Identify which cell holds the provided text, then report its (X, Y) central coordinate. 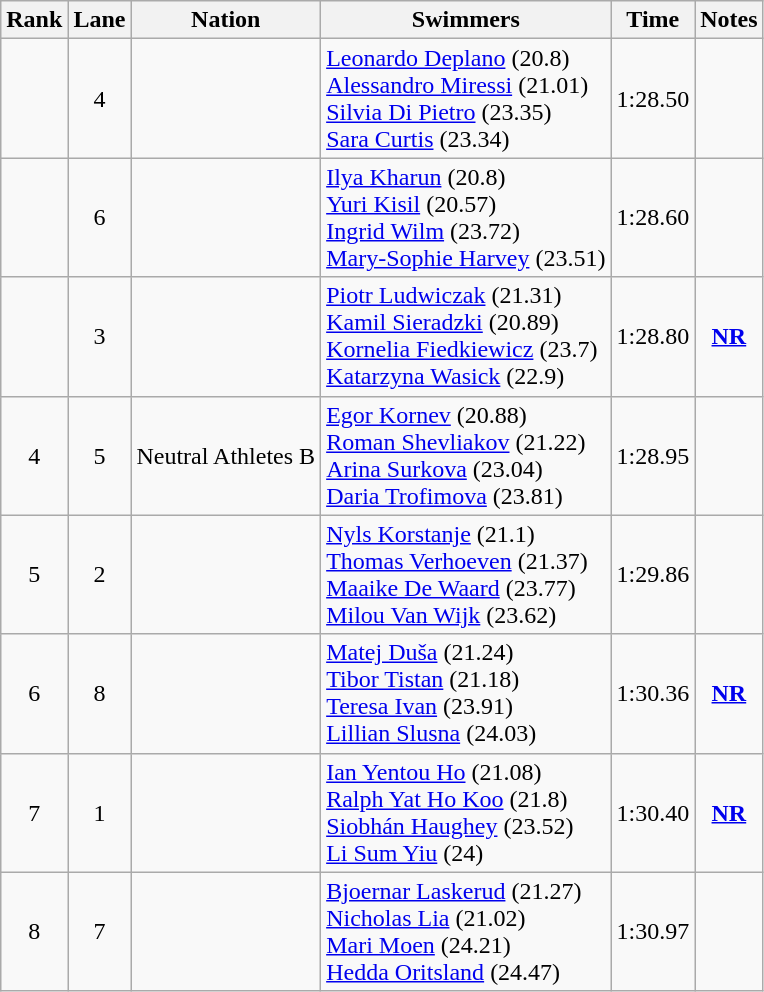
Lane (100, 20)
Rank (34, 20)
1:30.36 (653, 694)
Matej Duša (21.24)Tibor Tistan (21.18)Teresa Ivan (23.91)Lillian Slusna (24.03) (466, 694)
1 (100, 812)
Bjoernar Laskerud (21.27)Nicholas Lia (21.02)Mari Moen (24.21)Hedda Oritsland (24.47) (466, 932)
1:28.95 (653, 456)
Notes (729, 20)
1:28.60 (653, 218)
1:30.97 (653, 932)
Time (653, 20)
Leonardo Deplano (20.8)Alessandro Miressi (21.01)Silvia Di Pietro (23.35)Sara Curtis (23.34) (466, 98)
Nation (226, 20)
Egor Kornev (20.88)Roman Shevliakov (21.22)Arina Surkova (23.04)Daria Trofimova (23.81) (466, 456)
Neutral Athletes B (226, 456)
2 (100, 574)
Ian Yentou Ho (21.08)Ralph Yat Ho Koo (21.8)Siobhán Haughey (23.52)Li Sum Yiu (24) (466, 812)
Swimmers (466, 20)
1:28.80 (653, 336)
1:28.50 (653, 98)
1:29.86 (653, 574)
3 (100, 336)
1:30.40 (653, 812)
Nyls Korstanje (21.1)Thomas Verhoeven (21.37)Maaike De Waard (23.77)Milou Van Wijk (23.62) (466, 574)
Ilya Kharun (20.8)Yuri Kisil (20.57)Ingrid Wilm (23.72)Mary-Sophie Harvey (23.51) (466, 218)
Piotr Ludwiczak (21.31)Kamil Sieradzki (20.89)Kornelia Fiedkiewicz (23.7)Katarzyna Wasick (22.9) (466, 336)
